Scan for the cell matching the given text and deliver its [x, y] coordinate at center. 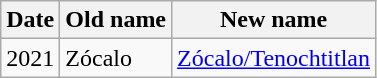
Date [30, 20]
Zócalo/Tenochtitlan [274, 58]
Old name [116, 20]
New name [274, 20]
Zócalo [116, 58]
2021 [30, 58]
